Find where the given text appears and provide that cell's center as [X, Y] coordinate. 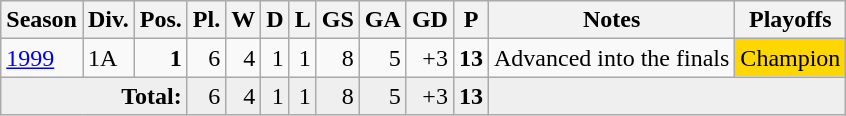
Pl. [206, 20]
Div. [108, 20]
W [244, 20]
GA [382, 20]
GS [338, 20]
Playoffs [790, 20]
Champion [790, 58]
Season [42, 20]
Pos. [160, 20]
Advanced into the finals [612, 58]
1A [108, 58]
P [470, 20]
L [302, 20]
Total: [94, 96]
D [275, 20]
1999 [42, 58]
GD [430, 20]
Notes [612, 20]
